Detect which cell encompasses the target text, then output its [X, Y] center coordinate. 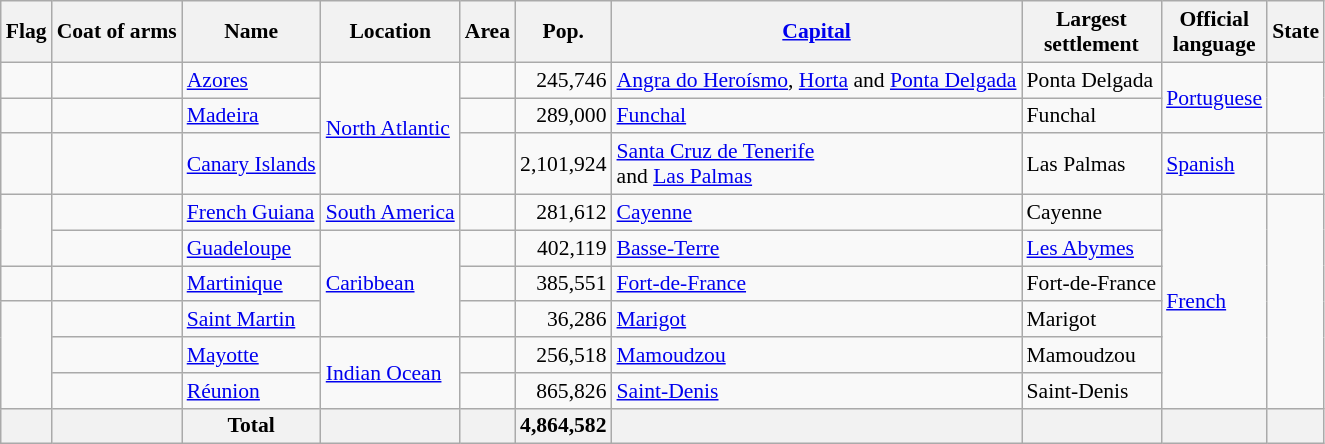
Portuguese [1214, 98]
Réunion [252, 391]
Angra do Heroísmo, Horta and Ponta Delgada [817, 80]
Ponta Delgada [1092, 80]
Loca­tion [390, 32]
Caribbean [390, 284]
Flag [26, 32]
Pop. [563, 32]
French Guiana [252, 213]
385,551 [563, 284]
Basse-Terre [817, 248]
245,746 [563, 80]
Saint Martin [252, 320]
Canary Islands [252, 164]
Martinique [252, 284]
Les Abymes [1092, 248]
Area [488, 32]
402,119 [563, 248]
289,000 [563, 116]
Capital [817, 32]
Santa Cruz de Tenerifeand Las Palmas [817, 164]
4,864,582 [563, 426]
Coat of arms [117, 32]
281,612 [563, 213]
State [1296, 32]
865,826 [563, 391]
Las Palmas [1092, 164]
Mayotte [252, 355]
Largestsettle­ment [1092, 32]
256,518 [563, 355]
Spanish [1214, 164]
Madeira [252, 116]
2,101,924 [563, 164]
Total [252, 426]
Guadeloupe [252, 248]
Azores [252, 80]
Indian Ocean [390, 372]
Name [252, 32]
South America [390, 213]
French [1214, 302]
Officiallanguage [1214, 32]
36,286 [563, 320]
North Atlantic [390, 128]
